Return (X, Y) of the center of cell containing provided text 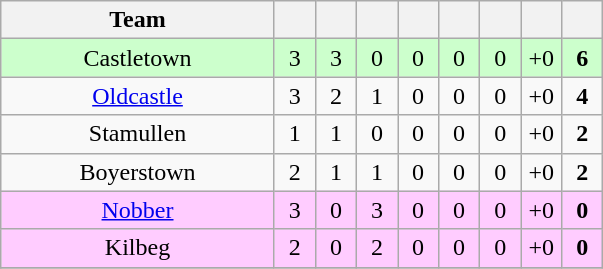
Kilbeg (138, 248)
Stamullen (138, 134)
4 (582, 96)
Nobber (138, 210)
6 (582, 58)
Boyerstown (138, 172)
Team (138, 20)
Castletown (138, 58)
Oldcastle (138, 96)
